Identify which cell holds the provided text, then report its (x, y) central coordinate. 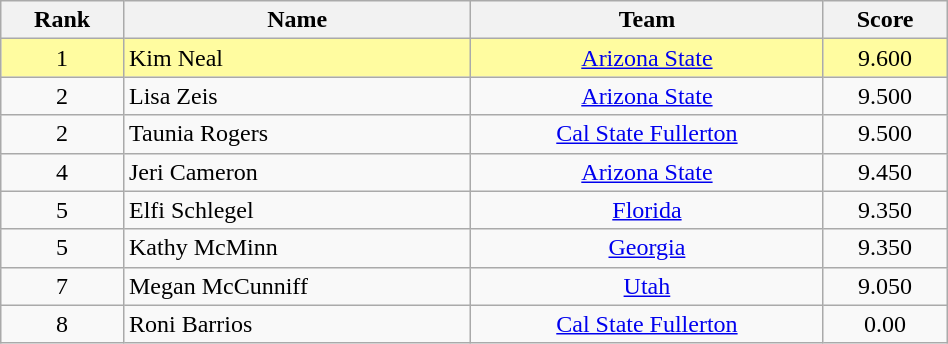
4 (62, 172)
Lisa Zeis (296, 96)
Megan McCunniff (296, 286)
Utah (647, 286)
Kathy McMinn (296, 248)
Name (296, 20)
Jeri Cameron (296, 172)
Elfi Schlegel (296, 210)
Score (885, 20)
Georgia (647, 248)
9.050 (885, 286)
Taunia Rogers (296, 134)
Kim Neal (296, 58)
8 (62, 324)
Rank (62, 20)
1 (62, 58)
9.600 (885, 58)
Roni Barrios (296, 324)
Florida (647, 210)
7 (62, 286)
9.450 (885, 172)
Team (647, 20)
0.00 (885, 324)
